Output the [x, y] coordinate of the center of the cell containing the given text.  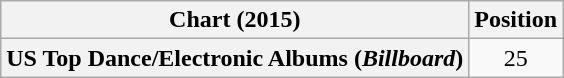
US Top Dance/Electronic Albums (Billboard) [235, 58]
25 [516, 58]
Position [516, 20]
Chart (2015) [235, 20]
